Provide the (x, y) coordinate of the cell's center where the given text is located.  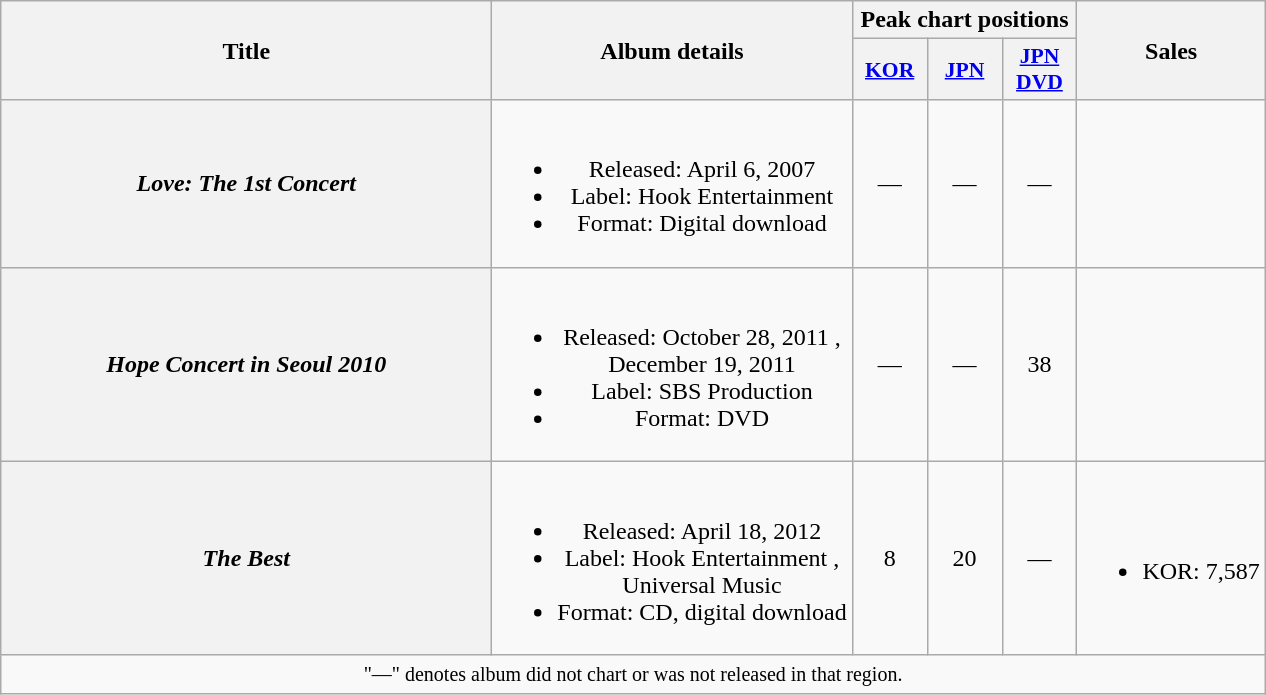
JPNDVD (1040, 70)
KOR (890, 70)
KOR: 7,587 (1171, 558)
Released: April 18, 2012Label: Hook Entertainment ,Universal Music Format: CD, digital download (672, 558)
Released: April 6, 2007Label: Hook EntertainmentFormat: Digital download (672, 184)
38 (1040, 364)
Album details (672, 50)
8 (890, 558)
20 (964, 558)
The Best (246, 558)
"—" denotes album did not chart or was not released in that region. (634, 674)
Released: October 28, 2011 ,December 19, 2011 Label: SBS ProductionFormat: DVD (672, 364)
Hope Concert in Seoul 2010 (246, 364)
Love: The 1st Concert (246, 184)
JPN (964, 70)
Sales (1171, 50)
Peak chart positions (964, 20)
Title (246, 50)
